Detect which cell encompasses the target text, then output its (X, Y) center coordinate. 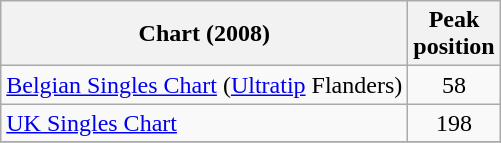
Chart (2008) (204, 34)
198 (454, 123)
UK Singles Chart (204, 123)
Belgian Singles Chart (Ultratip Flanders) (204, 85)
Peakposition (454, 34)
58 (454, 85)
